Capture the cell that displays the provided text and extract its [X, Y] central coordinate. 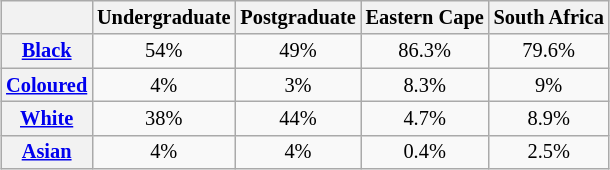
8.9% [549, 119]
3% [298, 85]
2.5% [549, 152]
54% [164, 51]
Eastern Cape [425, 18]
86.3% [425, 51]
79.6% [549, 51]
49% [298, 51]
Black [46, 51]
Undergraduate [164, 18]
South Africa [549, 18]
4.7% [425, 119]
38% [164, 119]
8.3% [425, 85]
44% [298, 119]
9% [549, 85]
Postgraduate [298, 18]
0.4% [425, 152]
Asian [46, 152]
White [46, 119]
Coloured [46, 85]
